Find where the given text appears and provide that cell's center as (X, Y) coordinate. 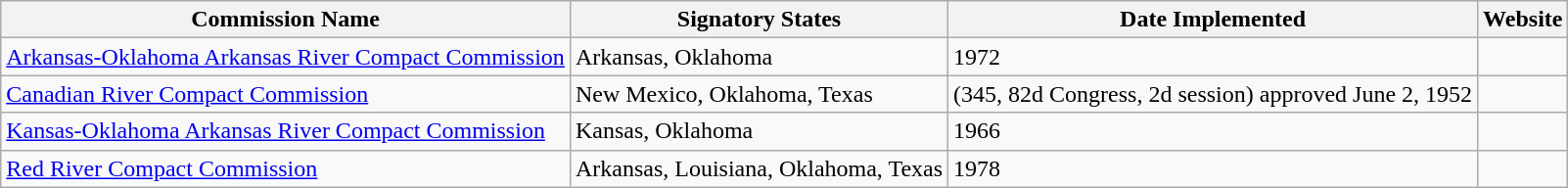
Arkansas, Louisiana, Oklahoma, Texas (759, 168)
Kansas, Oklahoma (759, 131)
Arkansas, Oklahoma (759, 57)
1972 (1214, 57)
Kansas-Oklahoma Arkansas River Compact Commission (286, 131)
Canadian River Compact Commission (286, 94)
(345, 82d Congress, 2d session) approved June 2, 1952 (1214, 94)
Website (1523, 20)
Arkansas-Oklahoma Arkansas River Compact Commission (286, 57)
Signatory States (759, 20)
New Mexico, Oklahoma, Texas (759, 94)
Date Implemented (1214, 20)
Commission Name (286, 20)
1978 (1214, 168)
1966 (1214, 131)
Red River Compact Commission (286, 168)
